Return the (x, y) coordinate for the center point of the cell that contains the specified text.  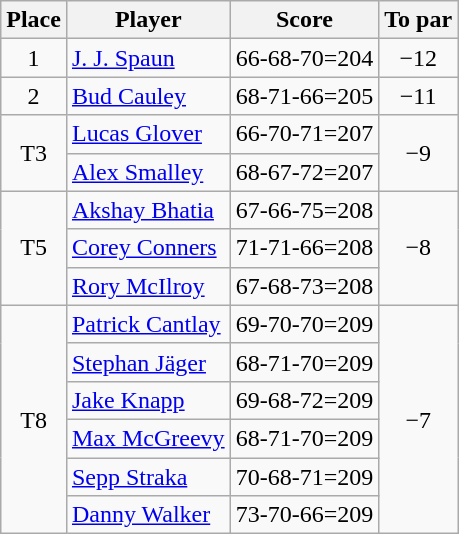
68-67-72=207 (304, 172)
J. J. Spaun (148, 58)
Corey Conners (148, 248)
T5 (34, 248)
2 (34, 96)
T3 (34, 153)
Max McGreevy (148, 438)
Score (304, 20)
1 (34, 58)
71-71-66=208 (304, 248)
Rory McIlroy (148, 286)
Patrick Cantlay (148, 324)
67-66-75=208 (304, 210)
−9 (418, 153)
Player (148, 20)
Lucas Glover (148, 134)
69-70-70=209 (304, 324)
73-70-66=209 (304, 515)
To par (418, 20)
Sepp Straka (148, 477)
66-68-70=204 (304, 58)
−8 (418, 248)
−7 (418, 419)
−12 (418, 58)
69-68-72=209 (304, 400)
66-70-71=207 (304, 134)
Place (34, 20)
Jake Knapp (148, 400)
Akshay Bhatia (148, 210)
68-71-66=205 (304, 96)
−11 (418, 96)
70-68-71=209 (304, 477)
Danny Walker (148, 515)
Stephan Jäger (148, 362)
Bud Cauley (148, 96)
Alex Smalley (148, 172)
T8 (34, 419)
67-68-73=208 (304, 286)
